Return [X, Y] of the center of cell containing provided text 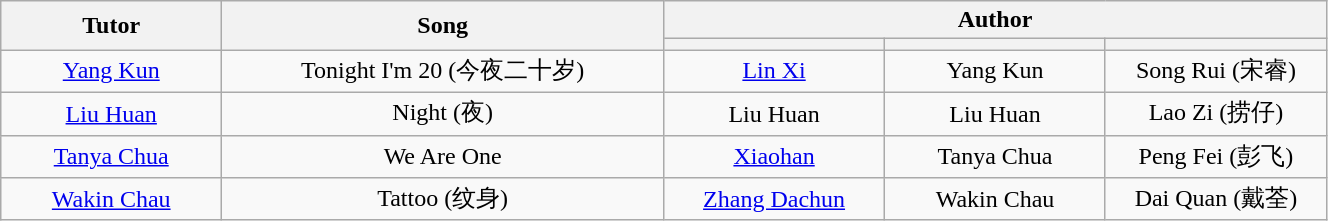
Author [996, 20]
Tonight I'm 20 (今夜二十岁) [443, 72]
We Are One [443, 156]
Night (夜) [443, 114]
Xiaohan [774, 156]
Lao Zi (捞仔) [1216, 114]
Dai Quan (戴荃) [1216, 200]
Tutor [112, 26]
Zhang Dachun [774, 200]
Peng Fei (彭飞) [1216, 156]
Song Rui (宋睿) [1216, 72]
Song [443, 26]
Tattoo (纹身) [443, 200]
Lin Xi [774, 72]
